Search for the cell housing the specified text and yield its (x, y) center coordinate. 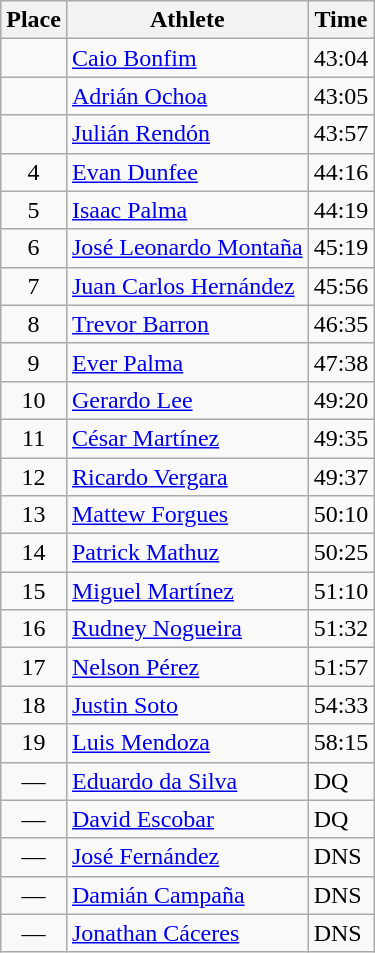
18 (34, 705)
51:10 (341, 591)
6 (34, 248)
Julián Rendón (187, 134)
Place (34, 20)
47:38 (341, 362)
50:25 (341, 553)
46:35 (341, 324)
51:32 (341, 629)
Athlete (187, 20)
10 (34, 400)
45:19 (341, 248)
Ricardo Vergara (187, 477)
Luis Mendoza (187, 743)
14 (34, 553)
8 (34, 324)
50:10 (341, 515)
Trevor Barron (187, 324)
43:57 (341, 134)
12 (34, 477)
Justin Soto (187, 705)
43:05 (341, 96)
17 (34, 667)
Miguel Martínez (187, 591)
11 (34, 438)
58:15 (341, 743)
Time (341, 20)
54:33 (341, 705)
44:16 (341, 172)
Eduardo da Silva (187, 781)
Gerardo Lee (187, 400)
Jonathan Cáceres (187, 933)
7 (34, 286)
Patrick Mathuz (187, 553)
Mattew Forgues (187, 515)
Rudney Nogueira (187, 629)
44:19 (341, 210)
José Fernández (187, 857)
9 (34, 362)
Damián Campaña (187, 895)
Isaac Palma (187, 210)
49:35 (341, 438)
César Martínez (187, 438)
5 (34, 210)
45:56 (341, 286)
Adrián Ochoa (187, 96)
Ever Palma (187, 362)
Caio Bonfim (187, 58)
49:37 (341, 477)
15 (34, 591)
Evan Dunfee (187, 172)
Nelson Pérez (187, 667)
José Leonardo Montaña (187, 248)
51:57 (341, 667)
4 (34, 172)
16 (34, 629)
49:20 (341, 400)
13 (34, 515)
43:04 (341, 58)
David Escobar (187, 819)
19 (34, 743)
Juan Carlos Hernández (187, 286)
